Capture the cell that displays the provided text and extract its [x, y] central coordinate. 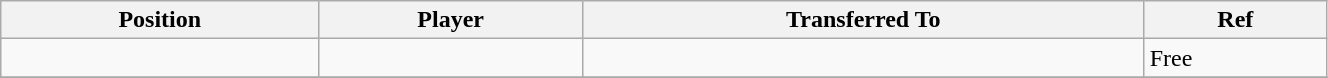
Free [1235, 58]
Position [160, 20]
Player [451, 20]
Ref [1235, 20]
Transferred To [863, 20]
